Scan for the cell matching the given text and deliver its (X, Y) coordinate at center. 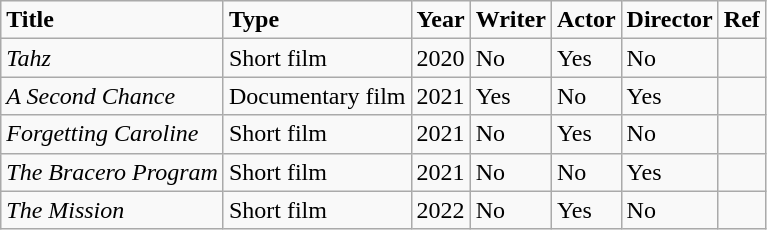
The Bracero Program (112, 172)
2022 (440, 210)
Ref (742, 20)
A Second Chance (112, 96)
Writer (510, 20)
Type (317, 20)
Documentary film (317, 96)
Title (112, 20)
Director (670, 20)
2020 (440, 58)
Year (440, 20)
Actor (586, 20)
Forgetting Caroline (112, 134)
The Mission (112, 210)
Tahz (112, 58)
